Scan for the cell matching the given text and deliver its (x, y) coordinate at center. 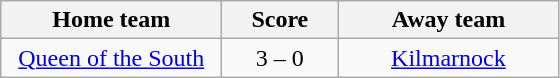
Away team (448, 20)
Queen of the South (112, 58)
3 – 0 (280, 58)
Score (280, 20)
Home team (112, 20)
Kilmarnock (448, 58)
